Find where the given text appears and provide that cell's center as [X, Y] coordinate. 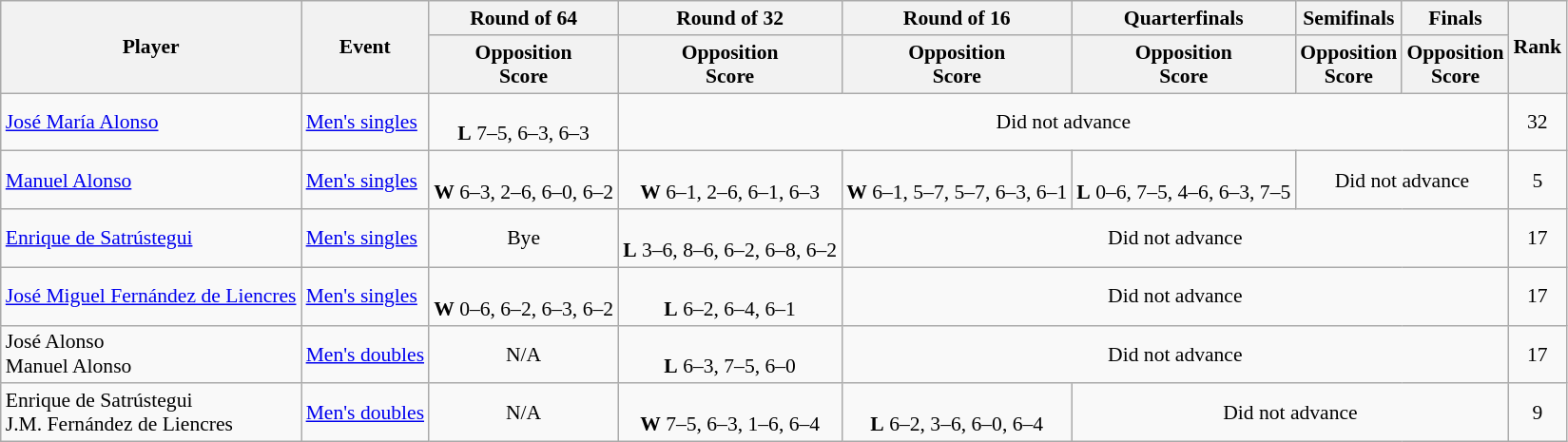
L 6–2, 6–4, 6–1 [730, 297]
Finals [1455, 18]
W 6–3, 2–6, 6–0, 6–2 [523, 181]
W 6–1, 2–6, 6–1, 6–3 [730, 181]
Manuel Alonso [151, 181]
Event [365, 48]
32 [1539, 122]
Round of 64 [523, 18]
W 6–1, 5–7, 5–7, 6–3, 6–1 [957, 181]
W 7–5, 6–3, 1–6, 6–4 [730, 413]
José María Alonso [151, 122]
L 6–3, 7–5, 6–0 [730, 354]
Player [151, 48]
Enrique de Satrústegui J.M. Fernández de Liencres [151, 413]
W 0–6, 6–2, 6–3, 6–2 [523, 297]
L 0–6, 7–5, 4–6, 6–3, 7–5 [1183, 181]
9 [1539, 413]
Quarterfinals [1183, 18]
Round of 32 [730, 18]
José Alonso Manuel Alonso [151, 354]
Semifinals [1348, 18]
Round of 16 [957, 18]
L 3–6, 8–6, 6–2, 6–8, 6–2 [730, 238]
Bye [523, 238]
5 [1539, 181]
Enrique de Satrústegui [151, 238]
L 6–2, 3–6, 6–0, 6–4 [957, 413]
José Miguel Fernández de Liencres [151, 297]
L 7–5, 6–3, 6–3 [523, 122]
Rank [1539, 48]
